Output the [x, y] coordinate of the center of the cell containing the given text.  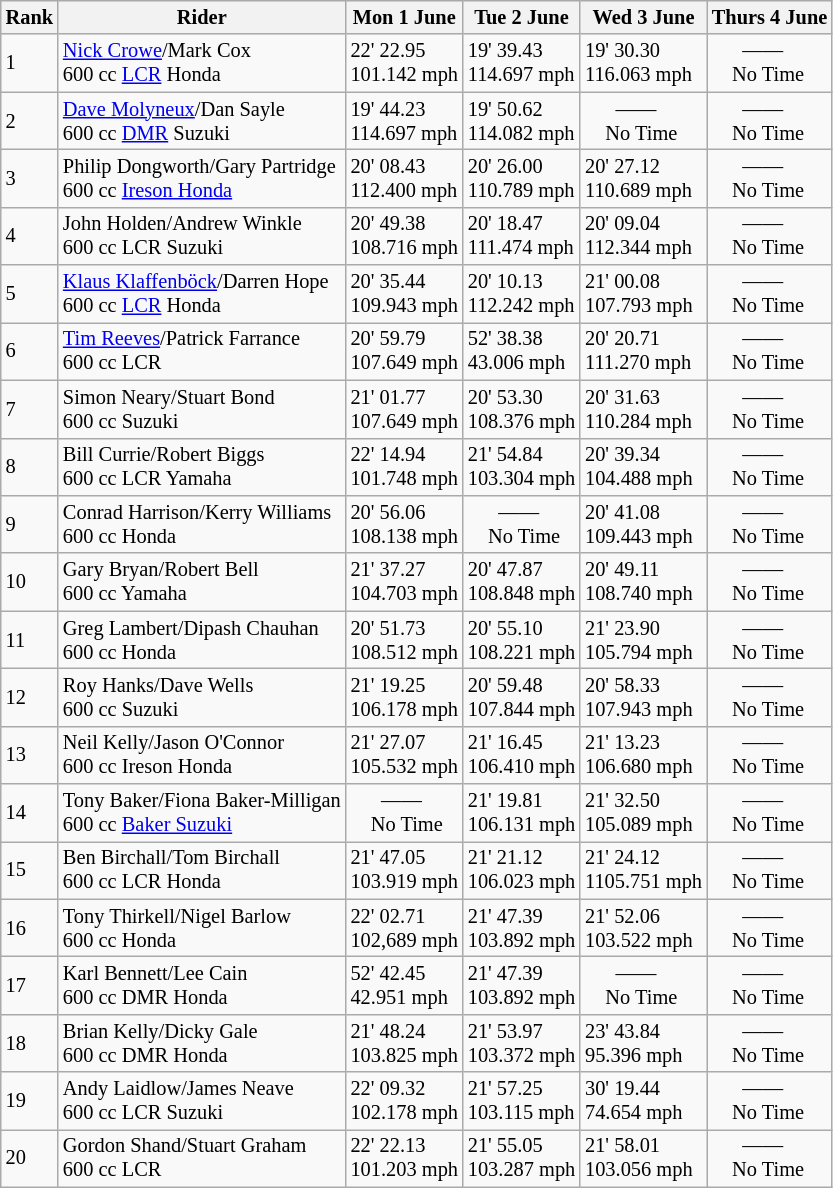
21' 48.24 103.825 mph [404, 1043]
16 [30, 928]
Mon 1 June [404, 17]
Gordon Shand/Stuart Graham 600 cc LCR [202, 1158]
20' 58.33 107.943 mph [644, 697]
52' 42.45 42.951 mph [404, 985]
John Holden/Andrew Winkle 600 cc LCR Suzuki [202, 236]
20 [30, 1158]
21' 47.05 103.919 mph [404, 870]
5 [30, 294]
Nick Crowe/Mark Cox 600 cc LCR Honda [202, 63]
21' 16.45 106.410 mph [522, 755]
22' 02.71 102,689 mph [404, 928]
21' 19.81 106.131 mph [522, 813]
21' 21.12 106.023 mph [522, 870]
22' 14.94 101.748 mph [404, 467]
Andy Laidlow/James Neave 600 cc LCR Suzuki [202, 1101]
21' 23.90 105.794 mph [644, 640]
15 [30, 870]
20' 26.00 110.789 mph [522, 178]
20' 20.71 111.270 mph [644, 351]
21' 54.84 103.304 mph [522, 467]
20' 59.48 107.844 mph [522, 697]
20' 31.63 110.284 mph [644, 409]
8 [30, 467]
19' 39.43 114.697 mph [522, 63]
21' 19.25 106.178 mph [404, 697]
2 [30, 121]
19' 50.62 114.082 mph [522, 121]
23' 43.84 95.396 mph [644, 1043]
17 [30, 985]
19' 44.23 114.697 mph [404, 121]
20' 18.47 111.474 mph [522, 236]
21' 57.25 103.115 mph [522, 1101]
20' 49.38 108.716 mph [404, 236]
21' 13.23 106.680 mph [644, 755]
21' 58.01 103.056 mph [644, 1158]
20' 49.11 108.740 mph [644, 582]
22' 22.13 101.203 mph [404, 1158]
Neil Kelly/Jason O'Connor 600 cc Ireson Honda [202, 755]
21' 52.06 103.522 mph [644, 928]
Wed 3 June [644, 17]
20' 56.06 108.138 mph [404, 524]
Tony Thirkell/Nigel Barlow 600 cc Honda [202, 928]
10 [30, 582]
Conrad Harrison/Kerry Williams 600 cc Honda [202, 524]
Greg Lambert/Dipash Chauhan 600 cc Honda [202, 640]
18 [30, 1043]
20' 51.73 108.512 mph [404, 640]
20' 09.04 112.344 mph [644, 236]
11 [30, 640]
Klaus Klaffenböck/Darren Hope 600 cc LCR Honda [202, 294]
Tony Baker/Fiona Baker-Milligan 600 cc Baker Suzuki [202, 813]
19 [30, 1101]
Tim Reeves/Patrick Farrance 600 cc LCR [202, 351]
21' 37.27 104.703 mph [404, 582]
19' 30.30 116.063 mph [644, 63]
21' 53.97 103.372 mph [522, 1043]
21' 00.08 107.793 mph [644, 294]
21' 27.07 105.532 mph [404, 755]
20' 27.12 110.689 mph [644, 178]
20' 08.43 112.400 mph [404, 178]
20' 41.08 109.443 mph [644, 524]
Philip Dongworth/Gary Partridge 600 cc Ireson Honda [202, 178]
Bill Currie/Robert Biggs 600 cc LCR Yamaha [202, 467]
Karl Bennett/Lee Cain 600 cc DMR Honda [202, 985]
20' 35.44 109.943 mph [404, 294]
20' 53.30 108.376 mph [522, 409]
4 [30, 236]
12 [30, 697]
20' 55.10 108.221 mph [522, 640]
30' 19.44 74.654 mph [644, 1101]
22' 09.32 102.178 mph [404, 1101]
52' 38.38 43.006 mph [522, 351]
20' 39.34 104.488 mph [644, 467]
7 [30, 409]
Simon Neary/Stuart Bond 600 cc Suzuki [202, 409]
14 [30, 813]
Ben Birchall/Tom Birchall 600 cc LCR Honda [202, 870]
20' 47.87 108.848 mph [522, 582]
Roy Hanks/Dave Wells 600 cc Suzuki [202, 697]
21' 32.50 105.089 mph [644, 813]
21' 55.05 103.287 mph [522, 1158]
13 [30, 755]
Gary Bryan/Robert Bell 600 cc Yamaha [202, 582]
Rider [202, 17]
Thurs 4 June [770, 17]
20' 10.13 112.242 mph [522, 294]
Brian Kelly/Dicky Gale 600 cc DMR Honda [202, 1043]
Dave Molyneux/Dan Sayle 600 cc DMR Suzuki [202, 121]
9 [30, 524]
21' 24.12 1105.751 mph [644, 870]
21' 01.77 107.649 mph [404, 409]
Tue 2 June [522, 17]
6 [30, 351]
20' 59.79 107.649 mph [404, 351]
22' 22.95 101.142 mph [404, 63]
3 [30, 178]
1 [30, 63]
Rank [30, 17]
